Return (x, y) of the center of cell containing provided text 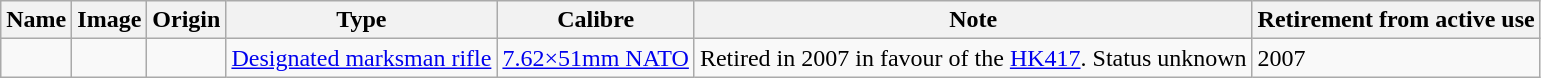
Designated marksman rifle (362, 58)
Image (110, 20)
Note (973, 20)
Type (362, 20)
2007 (1396, 58)
Retirement from active use (1396, 20)
Name (36, 20)
7.62×51mm NATO (596, 58)
Retired in 2007 in favour of the HK417. Status unknown (973, 58)
Calibre (596, 20)
Origin (186, 20)
